Provide the (X, Y) coordinate of the cell's center where the given text is located.  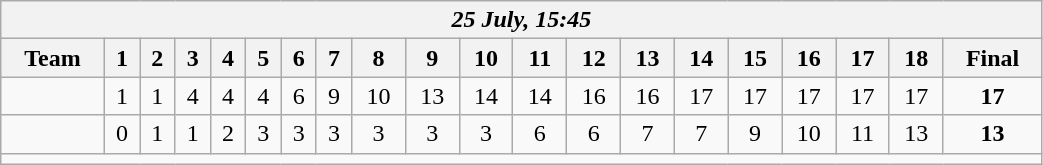
12 (594, 58)
18 (916, 58)
0 (122, 134)
25 July, 15:45 (522, 20)
8 (379, 58)
15 (755, 58)
Team (53, 58)
5 (264, 58)
Final (992, 58)
